Extract the (x, y) coordinate from the center of the cell holding the provided text.  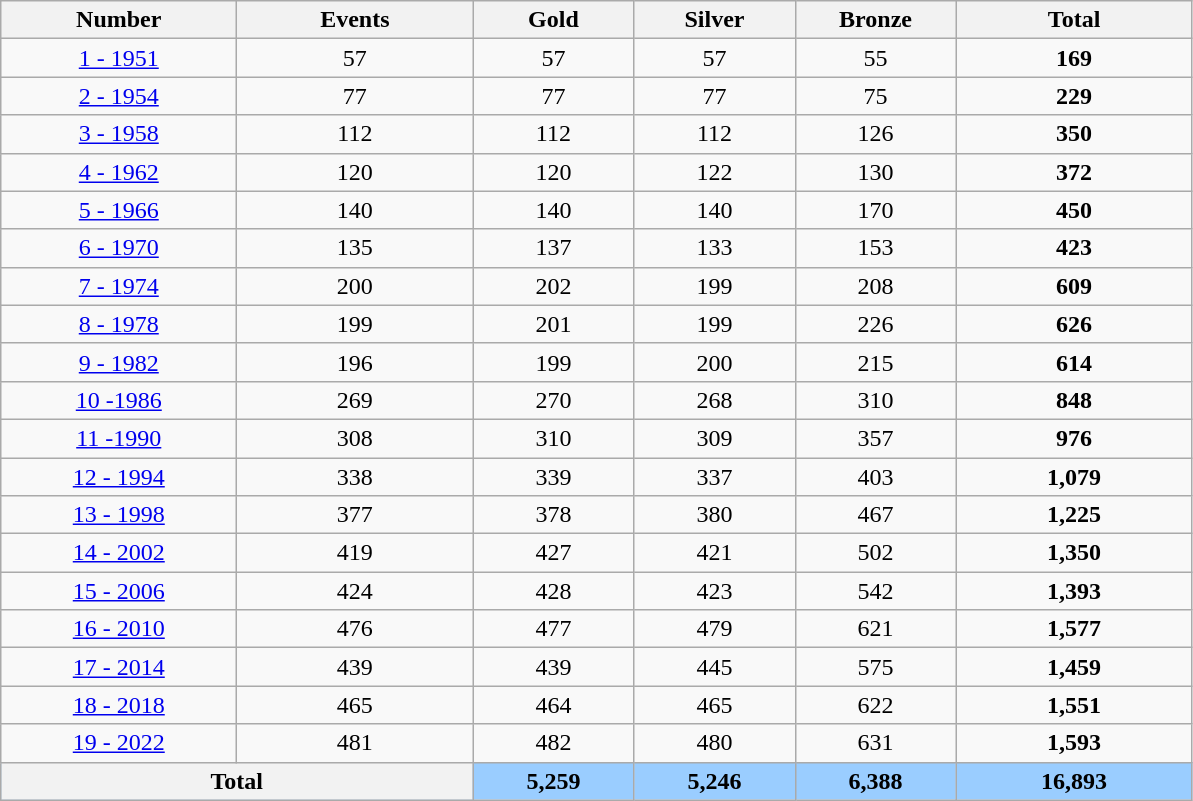
12 - 1994 (119, 477)
380 (714, 515)
170 (876, 210)
7 - 1974 (119, 286)
5,246 (714, 781)
126 (876, 134)
467 (876, 515)
1 - 1951 (119, 58)
1,459 (1074, 667)
476 (355, 629)
621 (876, 629)
169 (1074, 58)
122 (714, 172)
848 (1074, 400)
5 - 1966 (119, 210)
6,388 (876, 781)
378 (554, 515)
208 (876, 286)
268 (714, 400)
Events (355, 20)
631 (876, 743)
403 (876, 477)
464 (554, 705)
377 (355, 515)
15 - 2006 (119, 591)
338 (355, 477)
133 (714, 248)
1,225 (1074, 515)
609 (1074, 286)
270 (554, 400)
269 (355, 400)
11 -1990 (119, 438)
130 (876, 172)
424 (355, 591)
19 - 2022 (119, 743)
13 - 1998 (119, 515)
2 - 1954 (119, 96)
1,577 (1074, 629)
6 - 1970 (119, 248)
8 - 1978 (119, 324)
10 -1986 (119, 400)
481 (355, 743)
215 (876, 362)
450 (1074, 210)
622 (876, 705)
153 (876, 248)
5,259 (554, 781)
Number (119, 20)
502 (876, 553)
1,079 (1074, 477)
14 - 2002 (119, 553)
357 (876, 438)
479 (714, 629)
1,393 (1074, 591)
196 (355, 362)
976 (1074, 438)
419 (355, 553)
137 (554, 248)
614 (1074, 362)
229 (1074, 96)
1,350 (1074, 553)
337 (714, 477)
542 (876, 591)
18 - 2018 (119, 705)
1,551 (1074, 705)
202 (554, 286)
9 - 1982 (119, 362)
3 - 1958 (119, 134)
Gold (554, 20)
226 (876, 324)
Silver (714, 20)
4 - 1962 (119, 172)
339 (554, 477)
428 (554, 591)
575 (876, 667)
372 (1074, 172)
201 (554, 324)
Bronze (876, 20)
477 (554, 629)
427 (554, 553)
309 (714, 438)
626 (1074, 324)
16,893 (1074, 781)
16 - 2010 (119, 629)
17 - 2014 (119, 667)
135 (355, 248)
1,593 (1074, 743)
480 (714, 743)
445 (714, 667)
421 (714, 553)
482 (554, 743)
75 (876, 96)
350 (1074, 134)
55 (876, 58)
308 (355, 438)
